Return the (x, y) coordinate for the center point of the cell that contains the specified text.  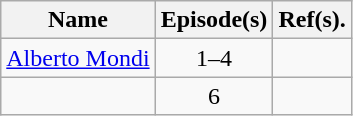
Ref(s). (312, 20)
Episode(s) (214, 20)
6 (214, 96)
Alberto Mondi (78, 58)
1–4 (214, 58)
Name (78, 20)
